Determine the [x, y] coordinate at the center of the cell enclosing the given text.  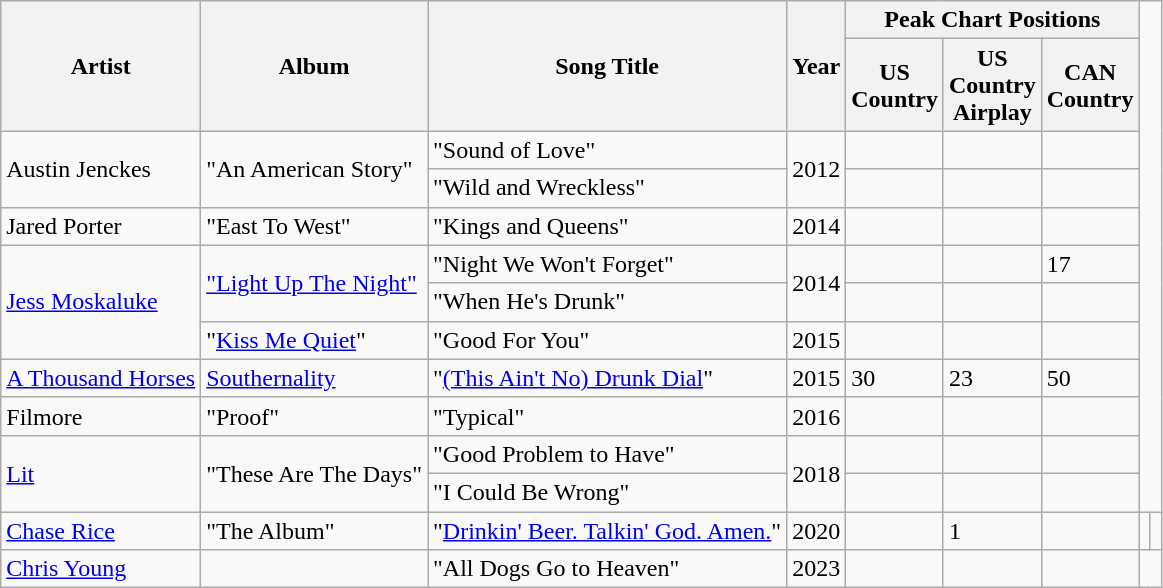
Artist [101, 66]
"Light Up The Night" [314, 283]
CANCountry [1090, 85]
1 [992, 531]
"Kiss Me Quiet" [314, 340]
Year [816, 66]
Lit [101, 473]
"(This Ain't No) Drunk Dial" [608, 378]
"Typical" [608, 416]
"Night We Won't Forget" [608, 264]
"Good Problem to Have" [608, 454]
Filmore [101, 416]
"I Could Be Wrong" [608, 492]
Peak Chart Positions [992, 20]
2012 [816, 169]
"Drinkin' Beer. Talkin' God. Amen." [608, 531]
"All Dogs Go to Heaven" [608, 569]
"These Are The Days" [314, 473]
Southernality [314, 378]
Chris Young [101, 569]
USCountryAirplay [992, 85]
"The Album" [314, 531]
"Wild and Wreckless" [608, 188]
2020 [816, 531]
Chase Rice [101, 531]
2016 [816, 416]
23 [992, 378]
A Thousand Horses [101, 378]
Song Title [608, 66]
2023 [816, 569]
"Proof" [314, 416]
"When He's Drunk" [608, 302]
"Kings and Queens" [608, 226]
2018 [816, 473]
17 [1090, 264]
USCountry [895, 85]
"Good For You" [608, 340]
Jess Moskaluke [101, 302]
Austin Jenckes [101, 169]
"East To West" [314, 226]
"Sound of Love" [608, 150]
30 [895, 378]
"An American Story" [314, 169]
Album [314, 66]
50 [1090, 378]
Jared Porter [101, 226]
